Detect which cell encompasses the target text, then output its [x, y] center coordinate. 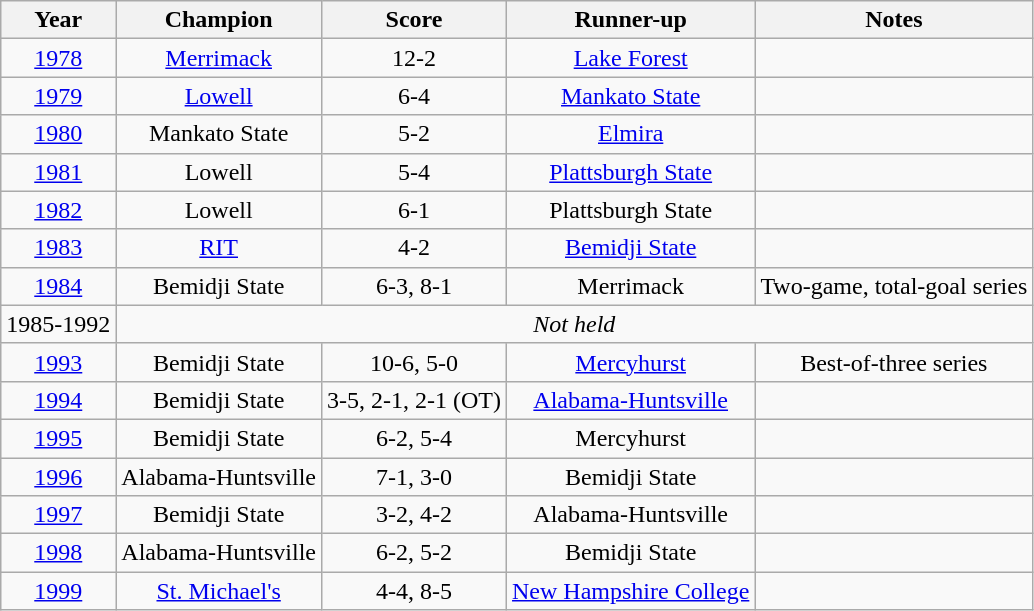
Notes [894, 20]
12-2 [414, 58]
Best-of-three series [894, 362]
1981 [58, 172]
1979 [58, 96]
St. Michael's [219, 591]
1985-1992 [58, 324]
Two-game, total-goal series [894, 286]
1995 [58, 438]
4-4, 8-5 [414, 591]
Runner-up [631, 20]
Champion [219, 20]
3-2, 4-2 [414, 515]
1999 [58, 591]
1982 [58, 210]
1983 [58, 248]
4-2 [414, 248]
1980 [58, 134]
6-1 [414, 210]
1978 [58, 58]
Not held [574, 324]
RIT [219, 248]
1997 [58, 515]
5-4 [414, 172]
Elmira [631, 134]
10-6, 5-0 [414, 362]
6-2, 5-2 [414, 553]
1994 [58, 400]
New Hampshire College [631, 591]
Year [58, 20]
6-2, 5-4 [414, 438]
Score [414, 20]
6-3, 8-1 [414, 286]
7-1, 3-0 [414, 477]
5-2 [414, 134]
1993 [58, 362]
3-5, 2-1, 2-1 (OT) [414, 400]
1984 [58, 286]
Lake Forest [631, 58]
1996 [58, 477]
1998 [58, 553]
6-4 [414, 96]
